Provide the [X, Y] coordinate of the cell's center where the given text is located.  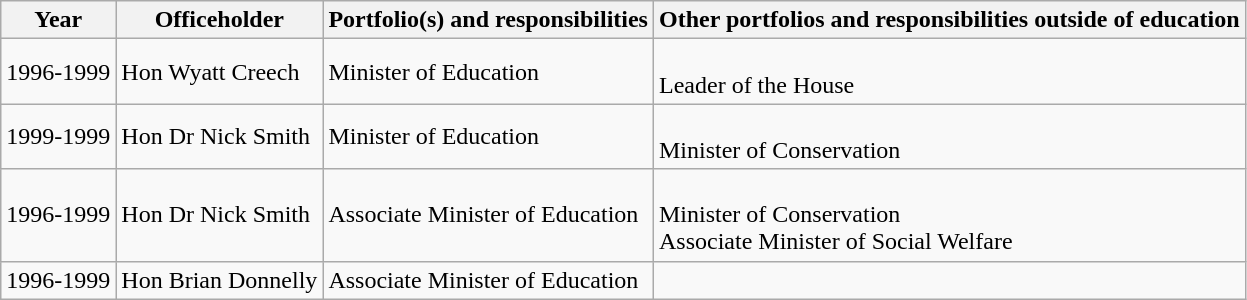
Officeholder [220, 20]
Hon Brian Donnelly [220, 280]
Hon Wyatt Creech [220, 72]
Year [58, 20]
1999-1999 [58, 136]
Portfolio(s) and responsibilities [488, 20]
Minister of Conservation [949, 136]
Other portfolios and responsibilities outside of education [949, 20]
Leader of the House [949, 72]
Minister of ConservationAssociate Minister of Social Welfare [949, 215]
